For the text-containing cell, return its midpoint in (X, Y) coordinate format. 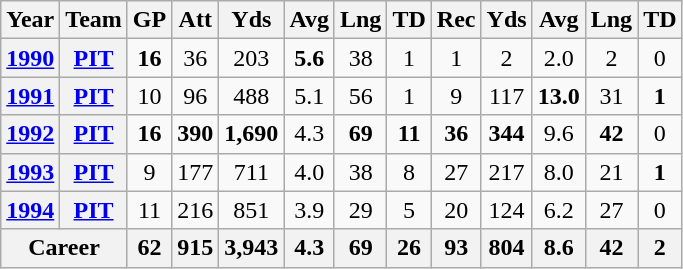
1993 (30, 172)
13.0 (558, 96)
21 (611, 172)
5 (409, 210)
851 (252, 210)
4.0 (310, 172)
20 (456, 210)
3.9 (310, 210)
Team (94, 20)
31 (611, 96)
93 (456, 248)
217 (506, 172)
3,943 (252, 248)
Year (30, 20)
488 (252, 96)
Rec (456, 20)
1,690 (252, 134)
344 (506, 134)
711 (252, 172)
GP (149, 20)
915 (196, 248)
1990 (30, 58)
Att (196, 20)
29 (360, 210)
10 (149, 96)
216 (196, 210)
62 (149, 248)
1994 (30, 210)
804 (506, 248)
Career (64, 248)
26 (409, 248)
9.6 (558, 134)
8.0 (558, 172)
56 (360, 96)
1992 (30, 134)
2.0 (558, 58)
5.1 (310, 96)
6.2 (558, 210)
96 (196, 96)
1991 (30, 96)
8 (409, 172)
203 (252, 58)
117 (506, 96)
390 (196, 134)
5.6 (310, 58)
124 (506, 210)
177 (196, 172)
8.6 (558, 248)
